Return the [X, Y] coordinate for the center point of the cell that contains the specified text.  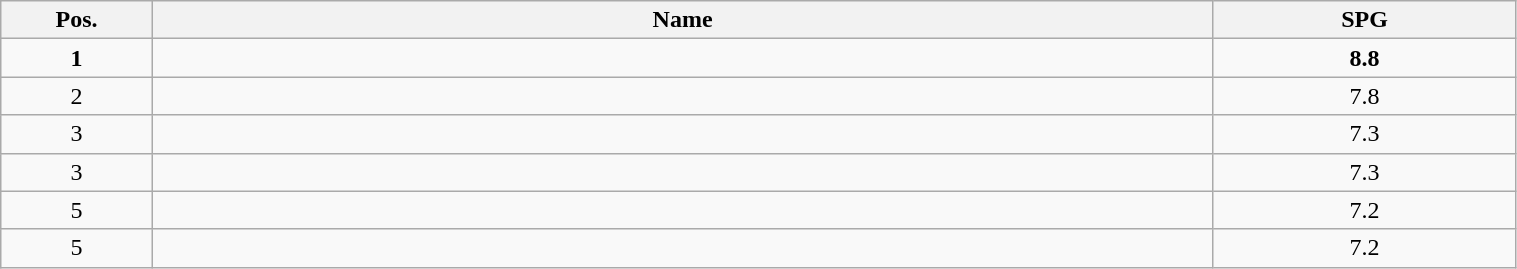
SPG [1364, 20]
Name [682, 20]
2 [77, 96]
8.8 [1364, 58]
7.8 [1364, 96]
1 [77, 58]
Pos. [77, 20]
